Detect which cell encompasses the target text, then output its [X, Y] center coordinate. 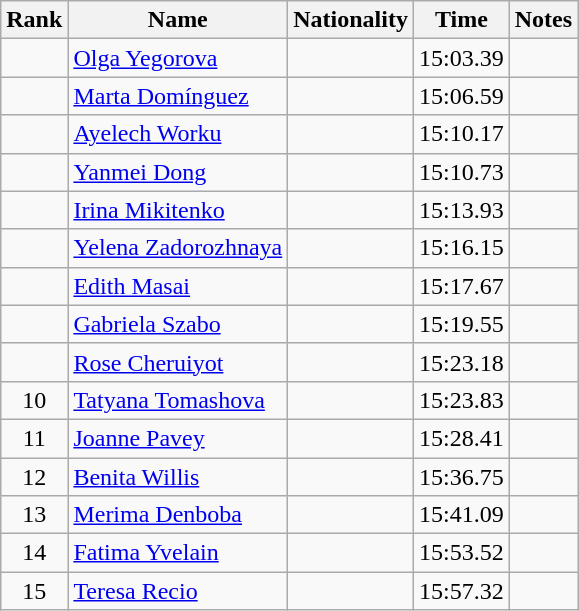
15:41.09 [461, 515]
Gabriela Szabo [178, 324]
Edith Masai [178, 286]
15:10.73 [461, 172]
11 [34, 438]
15:03.39 [461, 58]
15:17.67 [461, 286]
15 [34, 591]
Name [178, 20]
Marta Domínguez [178, 96]
15:53.52 [461, 553]
Benita Willis [178, 477]
15:36.75 [461, 477]
Joanne Pavey [178, 438]
12 [34, 477]
15:16.15 [461, 248]
Merima Denboba [178, 515]
Tatyana Tomashova [178, 400]
Yelena Zadorozhnaya [178, 248]
Olga Yegorova [178, 58]
13 [34, 515]
Time [461, 20]
Notes [543, 20]
Fatima Yvelain [178, 553]
15:23.83 [461, 400]
Nationality [351, 20]
15:13.93 [461, 210]
14 [34, 553]
15:23.18 [461, 362]
Yanmei Dong [178, 172]
Teresa Recio [178, 591]
15:57.32 [461, 591]
Irina Mikitenko [178, 210]
15:06.59 [461, 96]
Rank [34, 20]
Ayelech Worku [178, 134]
15:19.55 [461, 324]
Rose Cheruiyot [178, 362]
10 [34, 400]
15:28.41 [461, 438]
15:10.17 [461, 134]
